Return [X, Y] of the center of cell containing provided text 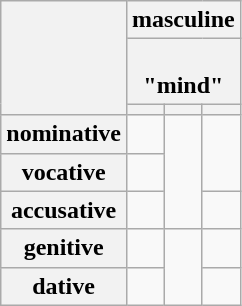
accusative [64, 210]
nominative [64, 134]
vocative [64, 172]
genitive [64, 248]
masculine [183, 20]
dative [64, 286]
"mind" [183, 72]
